From the cell containing the given text, extract its center point as [x, y] coordinate. 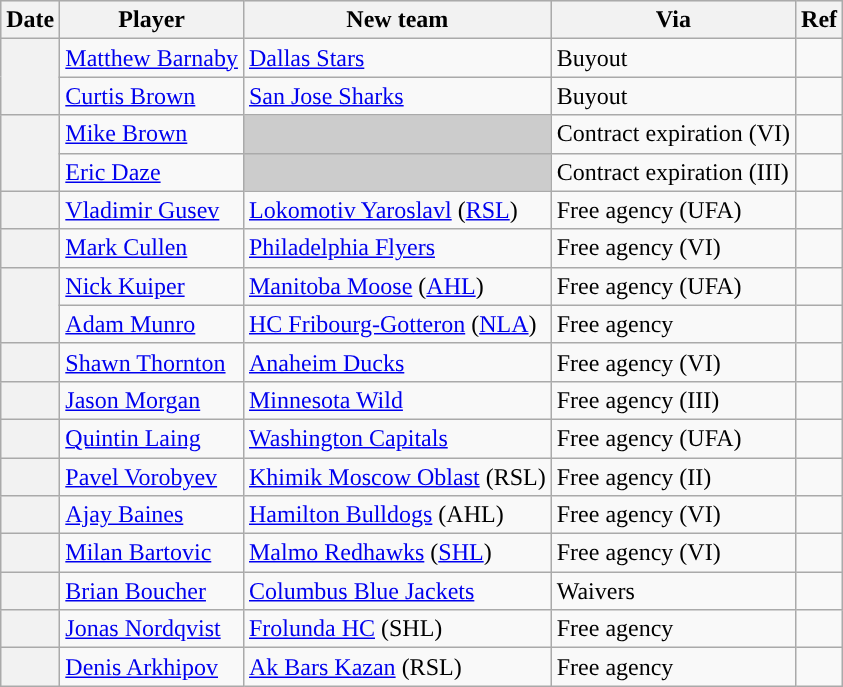
Milan Bartovic [152, 553]
Philadelphia Flyers [397, 248]
Jonas Nordqvist [152, 629]
Ref [820, 20]
Date [30, 20]
HC Fribourg-Gotteron (NLA) [397, 324]
Ajay Baines [152, 515]
Free agency (III) [673, 400]
Washington Capitals [397, 438]
Lokomotiv Yaroslavl (RSL) [397, 210]
Shawn Thornton [152, 362]
Free agency (II) [673, 477]
Jason Morgan [152, 400]
Dallas Stars [397, 58]
Contract expiration (VI) [673, 134]
Hamilton Bulldogs (AHL) [397, 515]
Waivers [673, 591]
Manitoba Moose (AHL) [397, 286]
Player [152, 20]
Frolunda HC (SHL) [397, 629]
Vladimir Gusev [152, 210]
Brian Boucher [152, 591]
San Jose Sharks [397, 96]
Nick Kuiper [152, 286]
Minnesota Wild [397, 400]
New team [397, 20]
Columbus Blue Jackets [397, 591]
Contract expiration (III) [673, 172]
Mike Brown [152, 134]
Curtis Brown [152, 96]
Adam Munro [152, 324]
Ak Bars Kazan (RSL) [397, 667]
Via [673, 20]
Eric Daze [152, 172]
Pavel Vorobyev [152, 477]
Mark Cullen [152, 248]
Anaheim Ducks [397, 362]
Denis Arkhipov [152, 667]
Malmo Redhawks (SHL) [397, 553]
Matthew Barnaby [152, 58]
Khimik Moscow Oblast (RSL) [397, 477]
Quintin Laing [152, 438]
